For the text-containing cell, return its midpoint in (x, y) coordinate format. 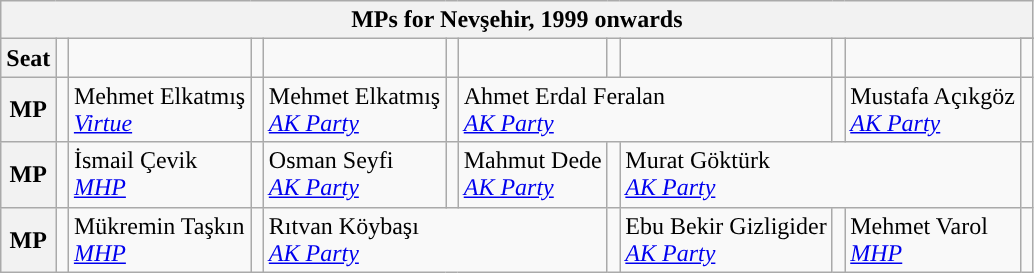
Mahmut DedeAK Party (532, 174)
Ahmet Erdal FeralanAK Party (645, 110)
Murat GöktürkAK Party (820, 174)
MPs for Nevşehir, 1999 onwards (517, 20)
Ebu Bekir GizligiderAK Party (726, 240)
İsmail ÇevikMHP (159, 174)
Osman SeyfiAK Party (354, 174)
Mehmet VarolMHP (933, 240)
Rıtvan KöybaşıAK Party (435, 240)
Mehmet ElkatmışVirtue (159, 110)
Mehmet ElkatmışAK Party (354, 110)
Mükremin TaşkınMHP (159, 240)
Seat (28, 58)
Mustafa AçıkgözAK Party (933, 110)
